Provide the [x, y] coordinate of the cell's center where the given text is located.  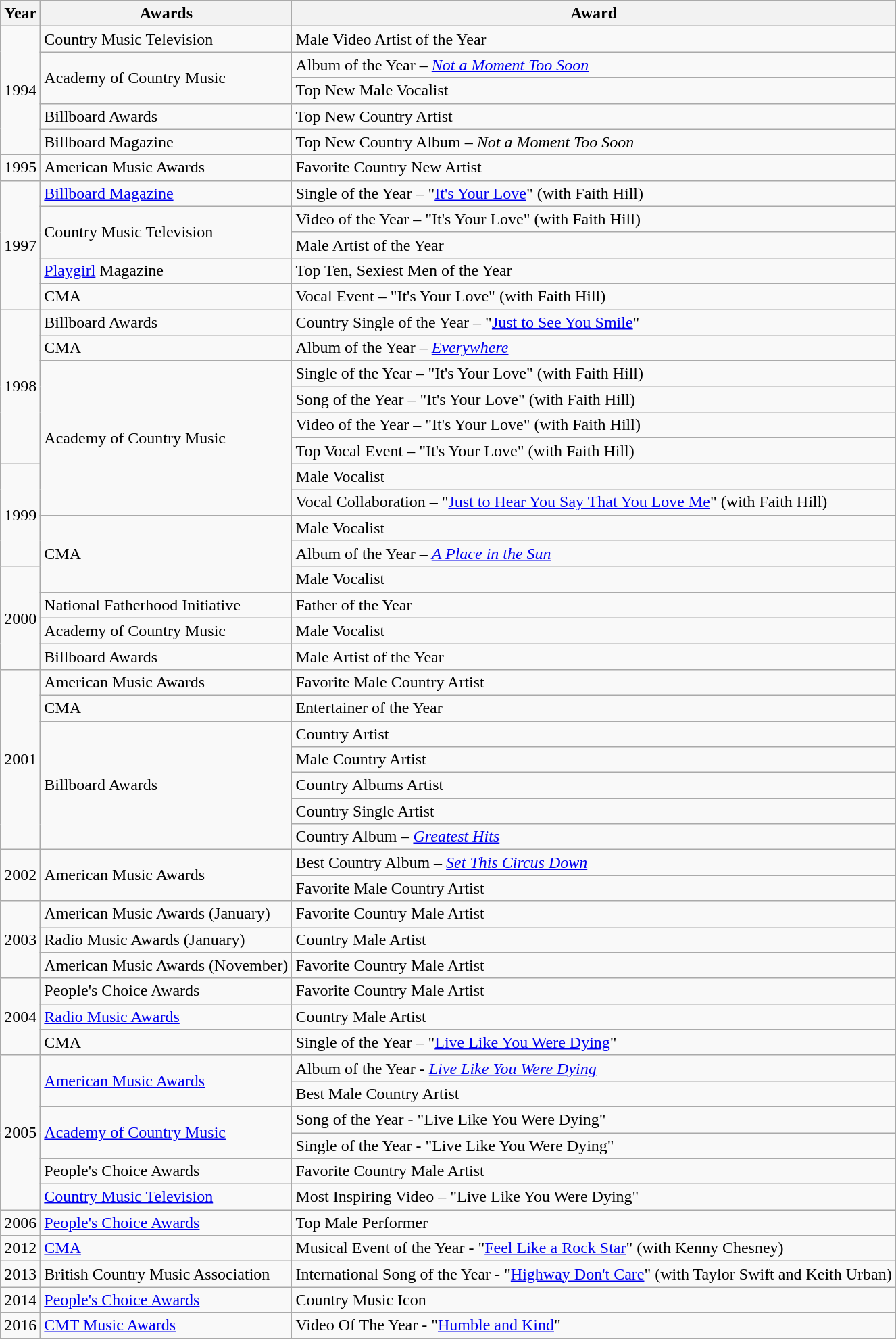
Video Of The Year - "Humble and Kind" [593, 1325]
2000 [20, 618]
Album of the Year – Everywhere [593, 348]
American Music Awards (January) [166, 914]
Song of the Year - "Live Like You Were Dying" [593, 1119]
2002 [20, 875]
Country Artist [593, 733]
Favorite Country New Artist [593, 168]
Country Single of the Year – "Just to See You Smile" [593, 322]
Musical Event of the Year - "Feel Like a Rock Star" (with Kenny Chesney) [593, 1248]
Country Album – Greatest Hits [593, 837]
Single of the Year - "Live Like You Were Dying" [593, 1146]
Male Video Artist of the Year [593, 39]
2003 [20, 940]
Entertainer of the Year [593, 708]
2004 [20, 1017]
Country Music Icon [593, 1300]
Top Ten, Sexiest Men of the Year [593, 270]
Radio Music Awards (January) [166, 940]
National Fatherhood Initiative [166, 605]
Awards [166, 14]
Award [593, 14]
Father of the Year [593, 605]
1994 [20, 91]
Year [20, 14]
Album of the Year – A Place in the Sun [593, 554]
1995 [20, 168]
2012 [20, 1248]
2013 [20, 1274]
Vocal Event – "It's Your Love" (with Faith Hill) [593, 296]
1997 [20, 245]
Top New Country Album – Not a Moment Too Soon [593, 142]
Album of the Year - Live Like You Were Dying [593, 1068]
Country Single Artist [593, 811]
Top New Male Vocalist [593, 91]
Single of the Year – "Live Like You Were Dying" [593, 1042]
Top Male Performer [593, 1223]
Playgirl Magazine [166, 270]
Most Inspiring Video – "Live Like You Were Dying" [593, 1197]
British Country Music Association [166, 1274]
2014 [20, 1300]
Radio Music Awards [166, 1017]
CMT Music Awards [166, 1325]
2005 [20, 1132]
Song of the Year – "It's Your Love" (with Faith Hill) [593, 399]
Vocal Collaboration – "Just to Hear You Say That You Love Me" (with Faith Hill) [593, 502]
2016 [20, 1325]
Best Country Album – Set This Circus Down [593, 862]
Album of the Year – Not a Moment Too Soon [593, 65]
American Music Awards (November) [166, 965]
2001 [20, 759]
Country Albums Artist [593, 785]
1998 [20, 387]
1999 [20, 515]
International Song of the Year - "Highway Don't Care" (with Taylor Swift and Keith Urban) [593, 1274]
Top New Country Artist [593, 116]
Best Male Country Artist [593, 1094]
2006 [20, 1223]
Male Country Artist [593, 760]
Top Vocal Event – "It's Your Love" (with Faith Hill) [593, 451]
